Search for the cell housing the specified text and yield its (x, y) center coordinate. 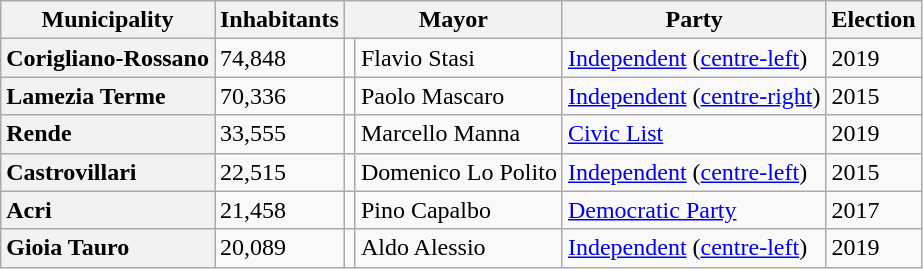
Aldo Alessio (458, 248)
Corigliano-Rossano (108, 58)
Acri (108, 210)
21,458 (279, 210)
Lamezia Terme (108, 96)
Castrovillari (108, 172)
Pino Capalbo (458, 210)
Party (694, 20)
Inhabitants (279, 20)
Municipality (108, 20)
Flavio Stasi (458, 58)
Gioia Tauro (108, 248)
20,089 (279, 248)
33,555 (279, 134)
Paolo Mascaro (458, 96)
22,515 (279, 172)
Mayor (453, 20)
Domenico Lo Polito (458, 172)
Independent (centre-right) (694, 96)
Marcello Manna (458, 134)
2017 (874, 210)
Democratic Party (694, 210)
Rende (108, 134)
Civic List (694, 134)
74,848 (279, 58)
Election (874, 20)
70,336 (279, 96)
